Provide the (X, Y) coordinate of the cell's center where the given text is located.  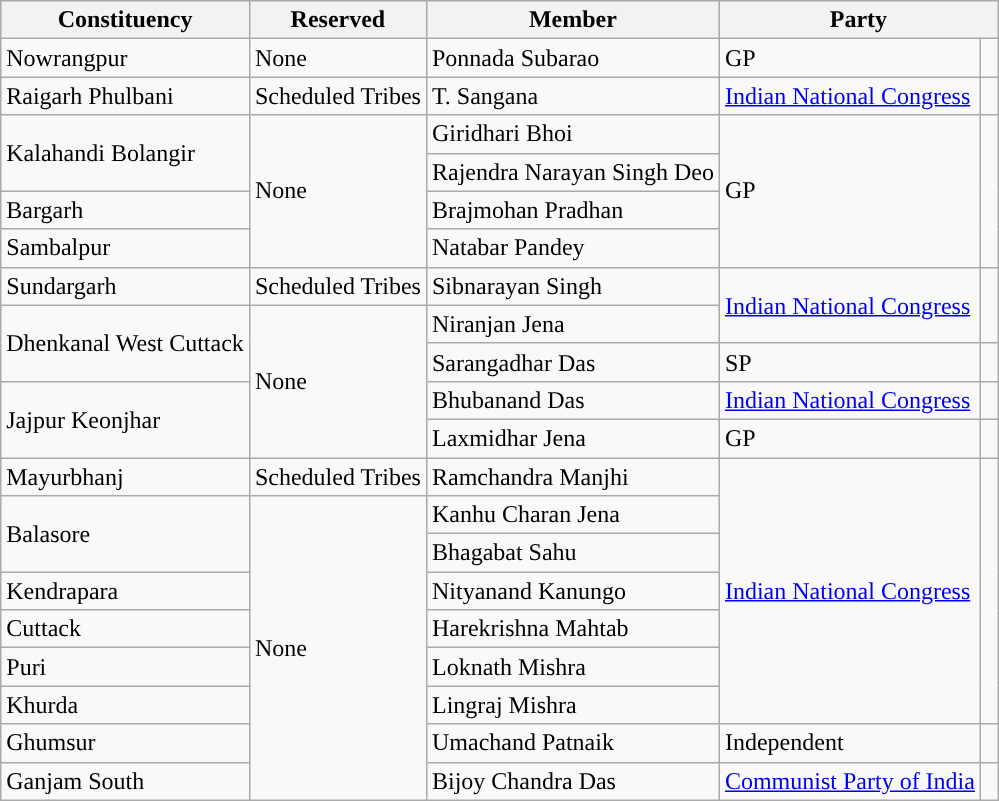
Ramchandra Manjhi (572, 477)
Giridhari Bhoi (572, 134)
Ganjam South (126, 781)
Loknath Mishra (572, 667)
Balasore (126, 534)
Natabar Pandey (572, 248)
Sarangadhar Das (572, 362)
Kalahandi Bolangir (126, 153)
Ponnada Subarao (572, 58)
Raigarh Phulbani (126, 96)
Nityanand Kanungo (572, 591)
Bargarh (126, 210)
Mayurbhanj (126, 477)
T. Sangana (572, 96)
Niranjan Jena (572, 324)
Kanhu Charan Jena (572, 515)
Party (858, 20)
Cuttack (126, 629)
Sundargarh (126, 286)
SP (850, 362)
Sibnarayan Singh (572, 286)
Khurda (126, 705)
Independent (850, 743)
Ghumsur (126, 743)
Member (572, 20)
Bhubanand Das (572, 400)
Jajpur Keonjhar (126, 419)
Constituency (126, 20)
Communist Party of India (850, 781)
Bhagabat Sahu (572, 553)
Umachand Patnaik (572, 743)
Kendrapara (126, 591)
Bijoy Chandra Das (572, 781)
Nowrangpur (126, 58)
Dhenkanal West Cuttack (126, 343)
Reserved (338, 20)
Harekrishna Mahtab (572, 629)
Puri (126, 667)
Laxmidhar Jena (572, 438)
Sambalpur (126, 248)
Lingraj Mishra (572, 705)
Brajmohan Pradhan (572, 210)
Rajendra Narayan Singh Deo (572, 172)
